Pinpoint the cell where the given text exists, returning its (x, y) midpoint coordinate. 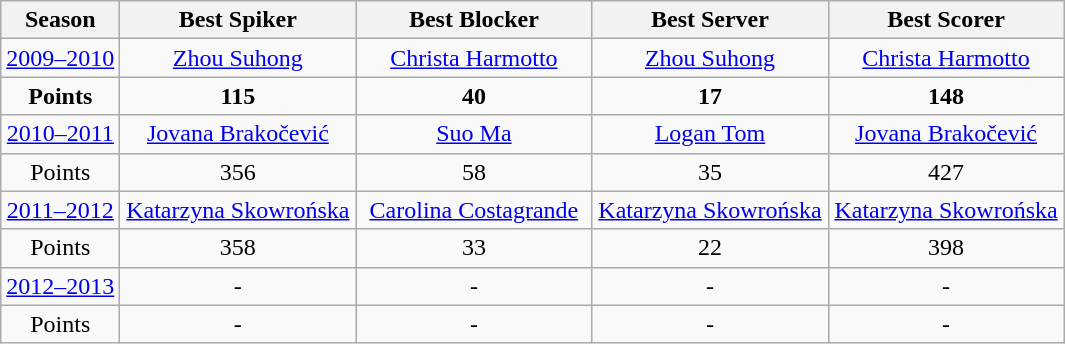
427 (946, 172)
22 (710, 248)
148 (946, 96)
40 (474, 96)
356 (238, 172)
Best Spiker (238, 20)
Carolina Costagrande (474, 210)
Suo Ma (474, 134)
33 (474, 248)
17 (710, 96)
115 (238, 96)
Best Blocker (474, 20)
Logan Tom (710, 134)
Best Scorer (946, 20)
2012–2013 (60, 286)
358 (238, 248)
398 (946, 248)
2011–2012 (60, 210)
2010–2011 (60, 134)
Season (60, 20)
35 (710, 172)
2009–2010 (60, 58)
58 (474, 172)
Best Server (710, 20)
